From the cell containing the given text, extract its center point as (X, Y) coordinate. 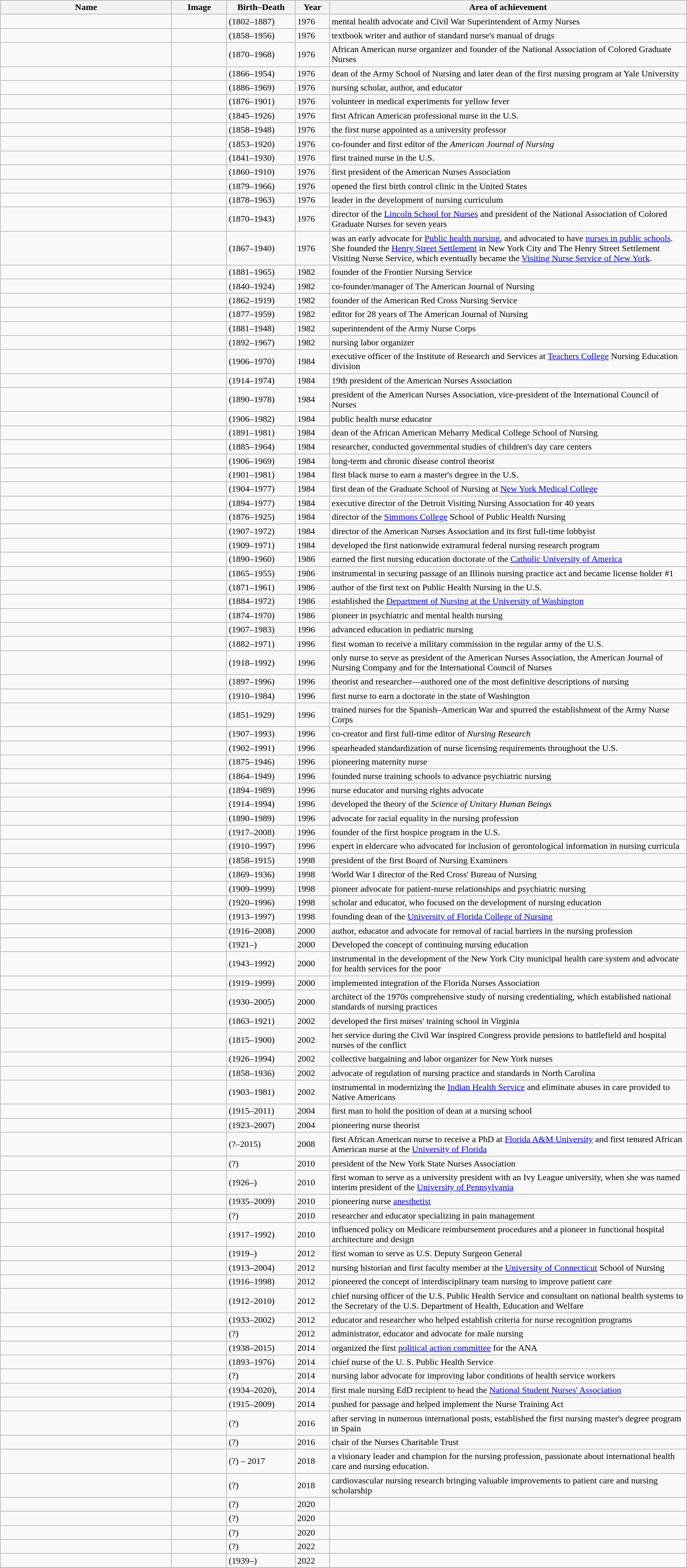
(1923–2007) (261, 1125)
instrumental in securing passage of an Illinois nursing practice act and became license holder #1 (508, 573)
(1877–1959) (261, 314)
(1903–1981) (261, 1092)
first African American nurse to receive a PhD at Florida A&M University and first tenured African American nurse at the University of Florida (508, 1144)
founder of the Frontier Nursing Service (508, 272)
first African American professional nurse in the U.S. (508, 116)
(1915–2011) (261, 1111)
(1894–1977) (261, 503)
(1869–1936) (261, 874)
(1866–1954) (261, 74)
(1919–) (261, 1254)
World War I director of the Red Cross' Bureau of Nursing (508, 874)
(1890–1989) (261, 818)
established the Department of Nursing at the University of Washington (508, 601)
(1841–1930) (261, 158)
author, educator and advocate for removal of racial barriers in the nursing profession (508, 930)
public health nurse educator (508, 419)
nursing labor advocate for improving labor conditions of health service workers (508, 1376)
co-founder and first editor of the American Journal of Nursing (508, 144)
advocate of regulation of nursing practice and standards in North Carolina (508, 1073)
Area of achievement (508, 7)
(1864–1949) (261, 776)
architect of the 1970s comprehensive study of nursing credentialing, which established national standards of nursing practices (508, 1002)
(1867–1940) (261, 248)
(1870–1968) (261, 55)
(1909–1971) (261, 545)
(1890–1960) (261, 559)
nursing labor organizer (508, 342)
instrumental in the development of the New York City municipal health care system and advocate for health services for the poor (508, 964)
pioneering maternity nurse (508, 762)
first woman to serve as a university president with an Ivy League university, when she was named interim president of the University of Pennsylvania (508, 1182)
editor for 28 years of The American Journal of Nursing (508, 314)
(1893–1976) (261, 1362)
dean of the African American Meharry Medical College School of Nursing (508, 433)
nursing historian and first faculty member at the University of Connecticut School of Nursing (508, 1268)
(1891–1981) (261, 433)
her service during the Civil War inspired Congress provide pensions to battlefield and hospital nurses of the conflict (508, 1040)
(1858–1915) (261, 860)
long-term and chronic disease control theorist (508, 461)
(1860–1910) (261, 172)
African American nurse organizer and founder of the National Association of Colored Graduate Nurses (508, 55)
(1906–1982) (261, 419)
trained nurses for the Spanish–American War and spurred the establishment of the Army Nurse Corps (508, 715)
(1920–1996) (261, 902)
(1917–2008) (261, 832)
pushed for passage and helped implement the Nurse Training Act (508, 1404)
executive director of the Detroit Visiting Nursing Association for 40 years (508, 503)
advanced education in pediatric nursing (508, 629)
(1907–1993) (261, 734)
(1858–1936) (261, 1073)
(1879–1966) (261, 186)
earned the first nursing education doctorate of the Catholic University of America (508, 559)
educator and researcher who helped establish criteria for nurse recognition programs (508, 1320)
(1897–1996) (261, 681)
(1865–1955) (261, 573)
(1913–2004) (261, 1268)
first woman to serve as U.S. Deputy Surgeon General (508, 1254)
implemented integration of the Florida Nurses Association (508, 983)
scholar and educator, who focused on the development of nursing education (508, 902)
Birth–Death (261, 7)
(1914–1974) (261, 380)
mental health advocate and Civil War Superintendent of Army Nurses (508, 21)
volunteer in medical experiments for yellow fever (508, 102)
(1884–1972) (261, 601)
first trained nurse in the U.S. (508, 158)
founding dean of the University of Florida College of Nursing (508, 916)
first man to hold the position of dean at a nursing school (508, 1111)
(?–2015) (261, 1144)
(1916–1998) (261, 1282)
developed the first nurses' training school in Virginia (508, 1021)
(1926–) (261, 1182)
(1902–1991) (261, 748)
pioneered the concept of interdisciplinary team nursing to improve patient care (508, 1282)
(1926–1994) (261, 1059)
organized the first political action committee for the ANA (508, 1348)
(1910–1984) (261, 696)
(1933–2002) (261, 1320)
theorist and researcher—authored one of the most definitive descriptions of nursing (508, 681)
opened the first birth control clinic in the United States (508, 186)
(1909–1999) (261, 888)
(1894–1989) (261, 790)
(1892–1967) (261, 342)
researcher and educator specializing in pain management (508, 1216)
(1906–1970) (261, 361)
(1863–1921) (261, 1021)
pioneer in psychiatric and mental health nursing (508, 615)
pioneering nurse anesthetist (508, 1201)
Year (313, 7)
19th president of the American Nurses Association (508, 380)
(1876–1925) (261, 517)
(1904–1977) (261, 489)
director of the American Nurses Association and its first full-time lobbyist (508, 531)
(1943–1992) (261, 964)
(1886–1969) (261, 88)
(1802–1887) (261, 21)
Developed the concept of continuing nursing education (508, 945)
(1858–1956) (261, 35)
first president of the American Nurses Association (508, 172)
founder of the first hospice program in the U.S. (508, 832)
influenced policy on Medicare reimbursement procedures and a pioneer in functional hospital architecture and design (508, 1234)
dean of the Army School of Nursing and later dean of the first nursing program at Yale University (508, 74)
first dean of the Graduate School of Nursing at New York Medical College (508, 489)
leader in the development of nursing curriculum (508, 200)
(1901–1981) (261, 475)
first nurse to earn a doctorate in the state of Washington (508, 696)
researcher, conducted governmental studies of children's day care centers (508, 447)
(1919–1999) (261, 983)
(1921–) (261, 945)
director of the Simmons College School of Public Health Nursing (508, 517)
2008 (313, 1144)
(1930–2005) (261, 1002)
nursing scholar, author, and educator (508, 88)
(1913–1997) (261, 916)
(1934–2020), (261, 1390)
(1912–2010) (261, 1301)
(1876–1901) (261, 102)
Image (200, 7)
(1910–1997) (261, 846)
(1875–1946) (261, 762)
(?) – 2017 (261, 1461)
(1853–1920) (261, 144)
administrator, educator and advocate for male nursing (508, 1334)
founded nurse training schools to advance psychiatric nursing (508, 776)
director of the Lincoln School for Nurses and president of the National Association of Colored Graduate Nurses for seven years (508, 219)
(1916–2008) (261, 930)
spearheaded standardization of nurse licensing requirements throughout the U.S. (508, 748)
president of the first Board of Nursing Examiners (508, 860)
(1851–1929) (261, 715)
(1906–1969) (261, 461)
first male nursing EdD recipient to head the National Student Nurses' Association (508, 1390)
president of the American Nurses Association, vice-president of the International Council of Nurses (508, 400)
(1871–1961) (261, 587)
co-creator and first full-time editor of Nursing Research (508, 734)
first woman to receive a military commission in the regular army of the U.S. (508, 643)
(1890–1978) (261, 400)
(1885–1964) (261, 447)
developed the theory of the Science of Unitary Human Beings (508, 804)
advocate for racial equality in the nursing profession (508, 818)
collective bargaining and labor organizer for New York nurses (508, 1059)
Name (86, 7)
(1907–1972) (261, 531)
(1935–2009) (261, 1201)
(1858–1948) (261, 130)
(1881–1948) (261, 328)
(1815–1900) (261, 1040)
president of the New York State Nurses Association (508, 1163)
(1917–1992) (261, 1234)
developed the first nationwide extramural federal nursing research program (508, 545)
(1870–1943) (261, 219)
pioneer advocate for patient-nurse relationships and psychiatric nursing (508, 888)
executive officer of the Institute of Research and Services at Teachers College Nursing Education division (508, 361)
expert in eldercare who advocated for inclusion of gerontological information in nursing curricula (508, 846)
nurse educator and nursing rights advocate (508, 790)
(1918–1992) (261, 663)
(1874–1970) (261, 615)
(1845–1926) (261, 116)
textbook writer and author of standard nurse's manual of drugs (508, 35)
founder of the American Red Cross Nursing Service (508, 300)
(1862–1919) (261, 300)
(1881–1965) (261, 272)
first black nurse to earn a master's degree in the U.S. (508, 475)
cardiovascular nursing research bringing valuable improvements to patient care and nursing scholarship (508, 1485)
(1914–1994) (261, 804)
the first nurse appointed as a university professor (508, 130)
(1882–1971) (261, 643)
(1878–1963) (261, 200)
chief nurse of the U. S. Public Health Service (508, 1362)
a visionary leader and champion for the nursing profession, passionate about international health care and nursing education. (508, 1461)
chair of the Nurses Charitable Trust (508, 1442)
superintendent of the Army Nurse Corps (508, 328)
after serving in numerous international posts, established the first nursing master's degree program in Spain (508, 1423)
author of the first text on Public Health Nursing in the U.S. (508, 587)
(1907–1983) (261, 629)
(1840–1924) (261, 286)
(1915–2009) (261, 1404)
co-founder/manager of The American Journal of Nursing (508, 286)
instrumental in modernizing the Indian Health Service and eliminate abuses in care provided to Native Americans (508, 1092)
pioneering nurse theorist (508, 1125)
(1939–) (261, 1561)
(1938–2015) (261, 1348)
